Locate the cell with the specified text and output its [x, y] center coordinate. 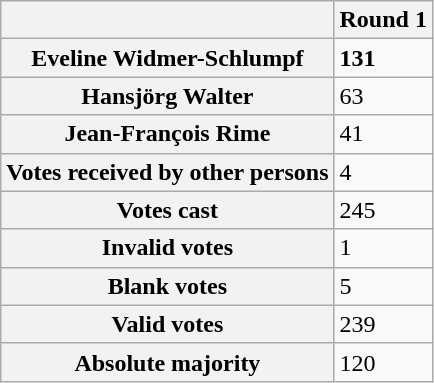
Absolute majority [168, 362]
Valid votes [168, 324]
Invalid votes [168, 248]
Votes cast [168, 210]
239 [383, 324]
120 [383, 362]
Jean-François Rime [168, 134]
4 [383, 172]
1 [383, 248]
5 [383, 286]
131 [383, 58]
Eveline Widmer-Schlumpf [168, 58]
Round 1 [383, 20]
245 [383, 210]
Hansjörg Walter [168, 96]
63 [383, 96]
41 [383, 134]
Blank votes [168, 286]
Votes received by other persons [168, 172]
